For the text-containing cell, return its midpoint in [x, y] coordinate format. 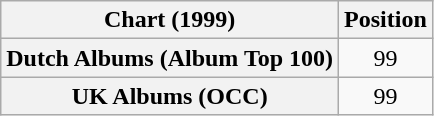
Dutch Albums (Album Top 100) [170, 58]
UK Albums (OCC) [170, 96]
Chart (1999) [170, 20]
Position [386, 20]
